From the cell containing the given text, extract its center point as [X, Y] coordinate. 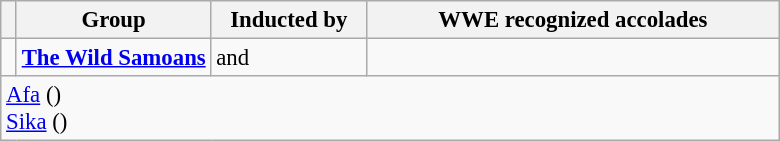
WWE recognized accolades [574, 20]
The Wild Samoans [114, 58]
Afa ()Sika () [390, 108]
Inducted by [289, 20]
Group [114, 20]
and [289, 58]
